Search for the cell housing the specified text and yield its (X, Y) center coordinate. 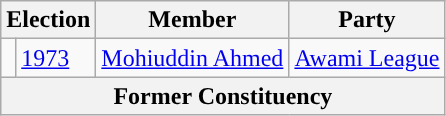
Mohiuddin Ahmed (192, 58)
Election (48, 20)
1973 (56, 58)
Member (192, 20)
Awami League (367, 58)
Former Constituency (223, 96)
Party (367, 20)
